Provide the (X, Y) coordinate of the cell's center where the given text is located.  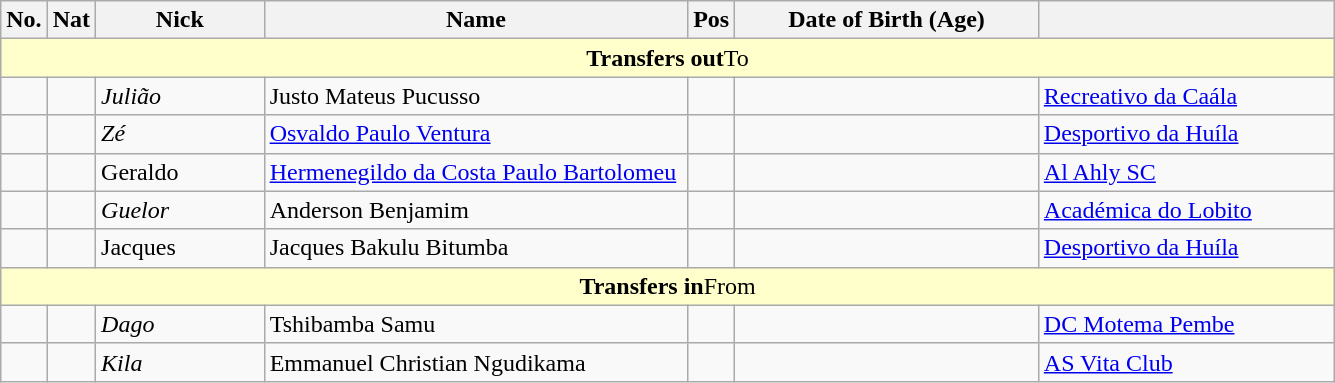
Tshibamba Samu (476, 324)
Dago (180, 324)
Guelor (180, 210)
Pos (712, 20)
Name (476, 20)
Osvaldo Paulo Ventura (476, 134)
Jacques Bakulu Bitumba (476, 248)
Julião (180, 96)
AS Vita Club (1186, 362)
Zé (180, 134)
Kila (180, 362)
Emmanuel Christian Ngudikama (476, 362)
Transfers outTo (668, 58)
Hermenegildo da Costa Paulo Bartolomeu (476, 172)
Transfers inFrom (668, 286)
Geraldo (180, 172)
Recreativo da Caála (1186, 96)
No. (24, 20)
Académica do Lobito (1186, 210)
DC Motema Pembe (1186, 324)
Nat (71, 20)
Jacques (180, 248)
Justo Mateus Pucusso (476, 96)
Nick (180, 20)
Anderson Benjamim (476, 210)
Date of Birth (Age) (887, 20)
Al Ahly SC (1186, 172)
